For the text-containing cell, return its midpoint in [X, Y] coordinate format. 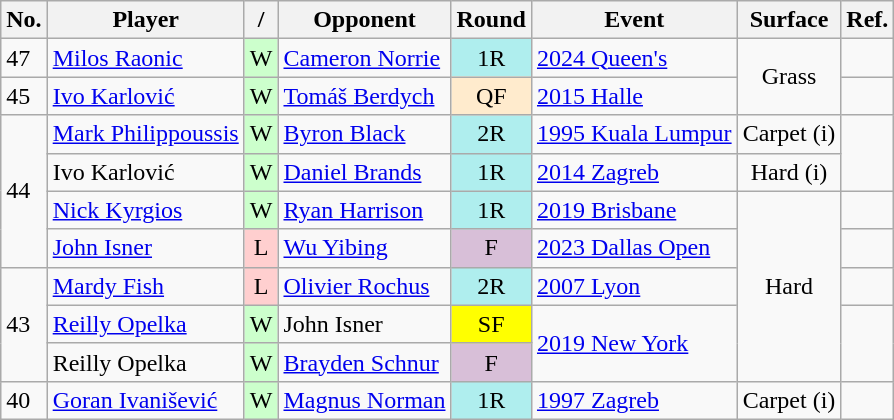
Byron Black [364, 134]
Surface [789, 20]
45 [24, 96]
47 [24, 58]
Hard [789, 286]
2014 Zagreb [634, 172]
Round [491, 20]
Player [146, 20]
Opponent [364, 20]
2023 Dallas Open [634, 248]
Mark Philippoussis [146, 134]
44 [24, 191]
2024 Queen's [634, 58]
Wu Yibing [364, 248]
Tomáš Berdych [364, 96]
Mardy Fish [146, 286]
Brayden Schnur [364, 362]
Hard (i) [789, 172]
1995 Kuala Lumpur [634, 134]
2019 New York [634, 343]
Nick Kyrgios [146, 210]
Olivier Rochus [364, 286]
2019 Brisbane [634, 210]
2007 Lyon [634, 286]
Daniel Brands [364, 172]
/ [261, 20]
43 [24, 324]
Magnus Norman [364, 400]
Grass [789, 77]
No. [24, 20]
2015 Halle [634, 96]
QF [491, 96]
40 [24, 400]
Event [634, 20]
Milos Raonic [146, 58]
Ryan Harrison [364, 210]
SF [491, 324]
Ref. [868, 20]
Goran Ivanišević [146, 400]
1997 Zagreb [634, 400]
Cameron Norrie [364, 58]
